Search for the cell housing the specified text and yield its [X, Y] center coordinate. 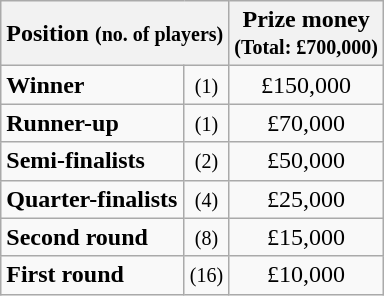
Prize money(Total: £700,000) [306, 34]
(16) [206, 275]
(4) [206, 199]
£70,000 [306, 123]
Position (no. of players) [115, 34]
First round [92, 275]
£15,000 [306, 237]
Semi-finalists [92, 161]
£150,000 [306, 85]
Runner-up [92, 123]
£25,000 [306, 199]
Quarter-finalists [92, 199]
Second round [92, 237]
(2) [206, 161]
(8) [206, 237]
£50,000 [306, 161]
Winner [92, 85]
£10,000 [306, 275]
